For the text-containing cell, return its midpoint in (x, y) coordinate format. 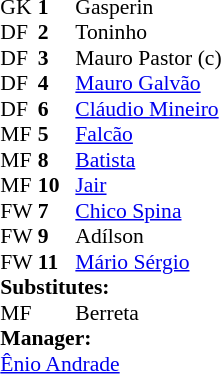
Cláudio Mineiro (148, 109)
Chico Spina (148, 211)
7 (57, 211)
6 (57, 109)
10 (57, 185)
Substitutes: (110, 287)
Batista (148, 160)
Adílson (148, 237)
4 (57, 83)
9 (57, 237)
Mauro Galvão (148, 83)
3 (57, 58)
Jair (148, 185)
Falcão (148, 135)
5 (57, 135)
2 (57, 33)
Toninho (148, 33)
Berreta (148, 313)
8 (57, 160)
Manager: (110, 339)
11 (57, 262)
Mauro Pastor (c) (148, 58)
Mário Sérgio (148, 262)
